Find where the given text appears and provide that cell's center as [X, Y] coordinate. 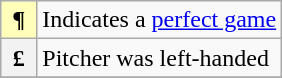
Indicates a perfect game [160, 20]
Pitcher was left-handed [160, 58]
¶ [19, 20]
£ [19, 58]
